Detect which cell encompasses the target text, then output its [x, y] center coordinate. 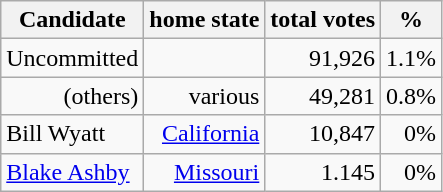
Candidate [72, 20]
91,926 [323, 58]
California [204, 134]
% [412, 20]
1.145 [323, 172]
total votes [323, 20]
Blake Ashby [72, 172]
Bill Wyatt [72, 134]
49,281 [323, 96]
10,847 [323, 134]
Uncommitted [72, 58]
Missouri [204, 172]
home state [204, 20]
0.8% [412, 96]
(others) [72, 96]
various [204, 96]
1.1% [412, 58]
